Scan for the cell matching the given text and deliver its [X, Y] coordinate at center. 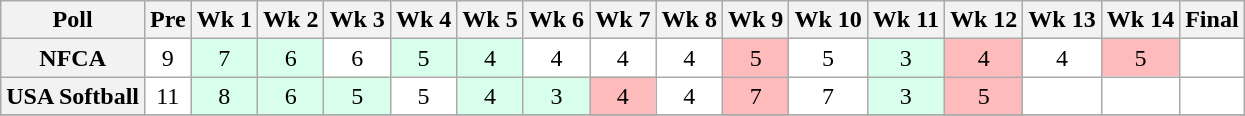
Wk 7 [623, 20]
Wk 1 [224, 20]
USA Softball [73, 96]
Pre [168, 20]
Wk 13 [1062, 20]
Wk 8 [689, 20]
Wk 5 [490, 20]
Wk 2 [291, 20]
11 [168, 96]
Wk 14 [1140, 20]
NFCA [73, 58]
8 [224, 96]
Final [1212, 20]
Wk 6 [556, 20]
9 [168, 58]
Wk 10 [828, 20]
Wk 3 [357, 20]
Wk 11 [906, 20]
Wk 4 [423, 20]
Poll [73, 20]
Wk 12 [983, 20]
Wk 9 [755, 20]
